Pinpoint the cell where the given text exists, returning its (X, Y) midpoint coordinate. 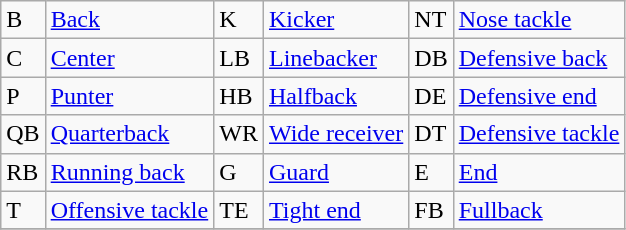
Punter (130, 96)
Running back (130, 172)
E (431, 172)
Fullback (539, 210)
Quarterback (130, 134)
Wide receiver (336, 134)
Center (130, 58)
Back (130, 20)
T (23, 210)
Defensive tackle (539, 134)
End (539, 172)
Nose tackle (539, 20)
TE (239, 210)
WR (239, 134)
DE (431, 96)
Guard (336, 172)
C (23, 58)
FB (431, 210)
Halfback (336, 96)
DB (431, 58)
Offensive tackle (130, 210)
Kicker (336, 20)
Defensive back (539, 58)
K (239, 20)
B (23, 20)
RB (23, 172)
NT (431, 20)
DT (431, 134)
QB (23, 134)
G (239, 172)
Tight end (336, 210)
LB (239, 58)
HB (239, 96)
P (23, 96)
Linebacker (336, 58)
Defensive end (539, 96)
